Determine the [X, Y] coordinate at the center of the cell enclosing the given text.  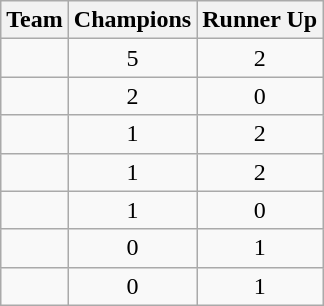
Team [35, 20]
Runner Up [260, 20]
Champions [132, 20]
5 [132, 58]
